Scan for the cell matching the given text and deliver its (X, Y) coordinate at center. 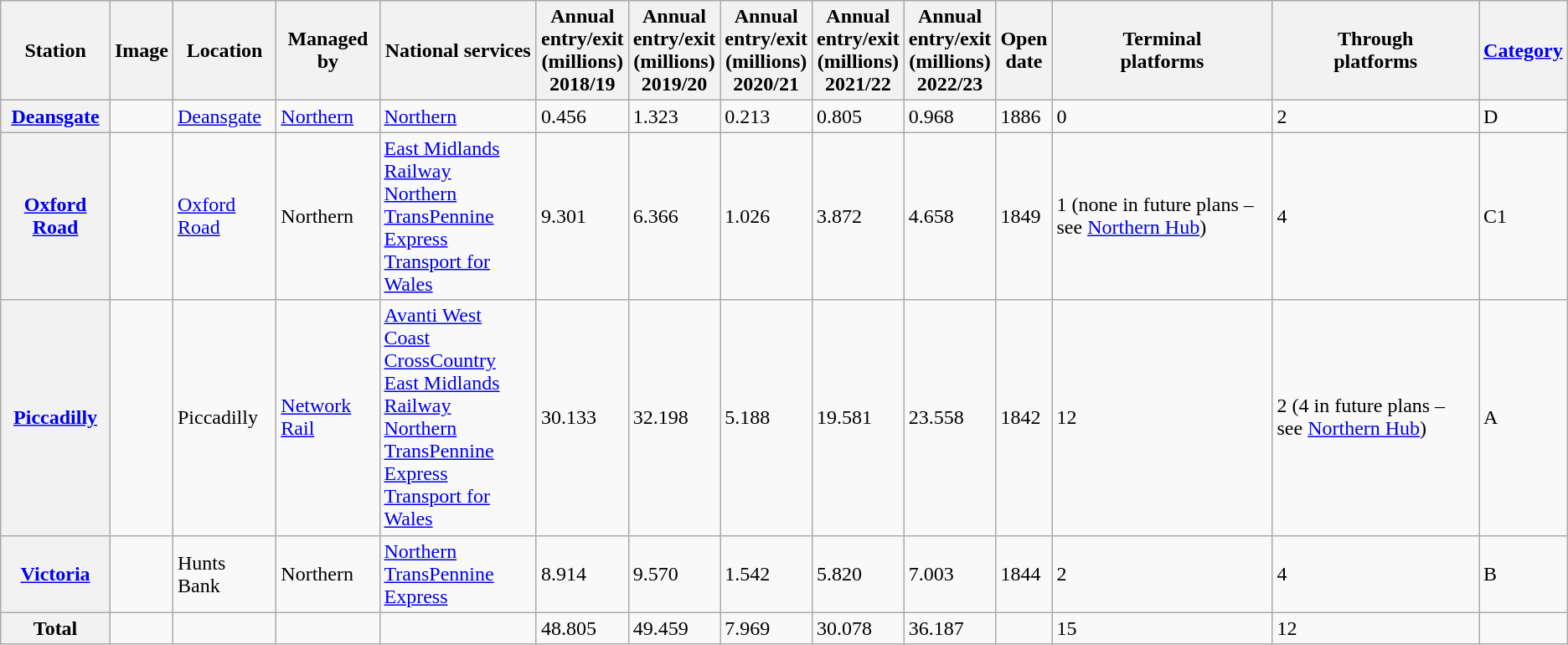
1842 (1024, 417)
National services (457, 50)
Station (55, 50)
3.872 (859, 216)
5.188 (766, 417)
Annualentry/exit(millions)2018/19 (582, 50)
0.213 (766, 116)
Avanti West CoastCrossCountryEast Midlands RailwayNorthernTransPennine ExpressTransport for Wales (457, 417)
Managed by (328, 50)
NorthernTransPennine Express (457, 574)
D (1524, 116)
48.805 (582, 628)
0 (1163, 116)
Annualentry/exit(millions)2022/23 (950, 50)
Network Rail (328, 417)
0.805 (859, 116)
Victoria (55, 574)
Category (1524, 50)
1886 (1024, 116)
15 (1163, 628)
0.968 (950, 116)
Opendate (1024, 50)
1.323 (674, 116)
32.198 (674, 417)
49.459 (674, 628)
1849 (1024, 216)
1.542 (766, 574)
36.187 (950, 628)
5.820 (859, 574)
East Midlands RailwayNorthernTransPennine ExpressTransport for Wales (457, 216)
A (1524, 417)
1.026 (766, 216)
Hunts Bank (224, 574)
7.969 (766, 628)
Terminalplatforms (1163, 50)
4.658 (950, 216)
1844 (1024, 574)
1 (none in future plans – see Northern Hub) (1163, 216)
Total (55, 628)
6.366 (674, 216)
Annualentry/exit(millions)2020/21 (766, 50)
Throughplatforms (1375, 50)
9.570 (674, 574)
2 (4 in future plans – see Northern Hub) (1375, 417)
B (1524, 574)
30.078 (859, 628)
19.581 (859, 417)
Annualentry/exit(millions)2019/20 (674, 50)
0.456 (582, 116)
Image (141, 50)
Annualentry/exit(millions)2021/22 (859, 50)
7.003 (950, 574)
C1 (1524, 216)
23.558 (950, 417)
Location (224, 50)
8.914 (582, 574)
9.301 (582, 216)
30.133 (582, 417)
